Scan for the cell matching the given text and deliver its [X, Y] coordinate at center. 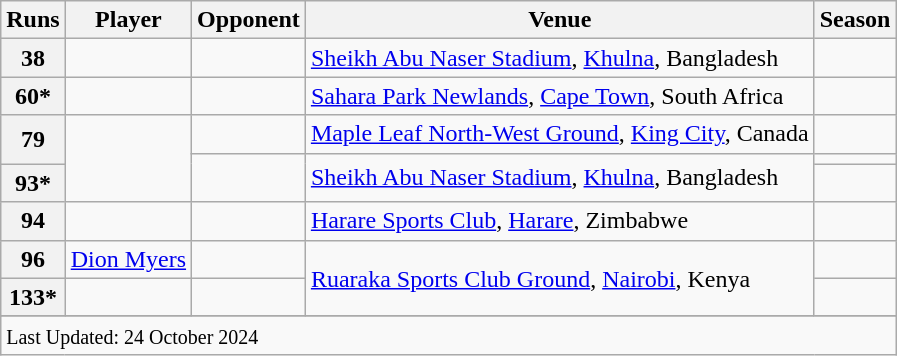
Venue [560, 20]
Maple Leaf North-West Ground, King City, Canada [560, 134]
94 [33, 221]
Runs [33, 20]
Opponent [249, 20]
Dion Myers [128, 259]
Sahara Park Newlands, Cape Town, South Africa [560, 96]
Season [855, 20]
93* [33, 183]
Player [128, 20]
Harare Sports Club, Harare, Zimbabwe [560, 221]
Ruaraka Sports Club Ground, Nairobi, Kenya [560, 278]
38 [33, 58]
133* [33, 297]
60* [33, 96]
79 [33, 140]
96 [33, 259]
Last Updated: 24 October 2024 [448, 335]
